Search for the cell housing the specified text and yield its [X, Y] center coordinate. 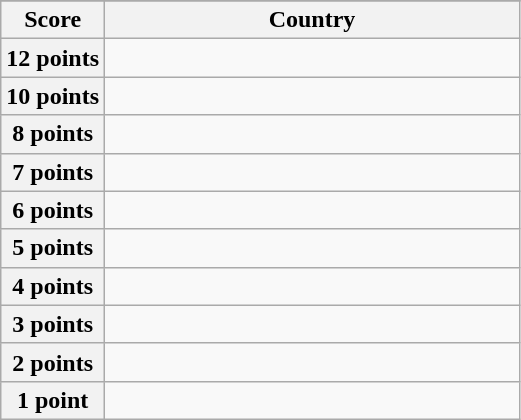
12 points [53, 58]
5 points [53, 248]
7 points [53, 172]
2 points [53, 362]
3 points [53, 324]
6 points [53, 210]
4 points [53, 286]
10 points [53, 96]
8 points [53, 134]
Country [312, 20]
1 point [53, 400]
Score [53, 20]
